Return the [x, y] coordinate for the center point of the cell that contains the specified text.  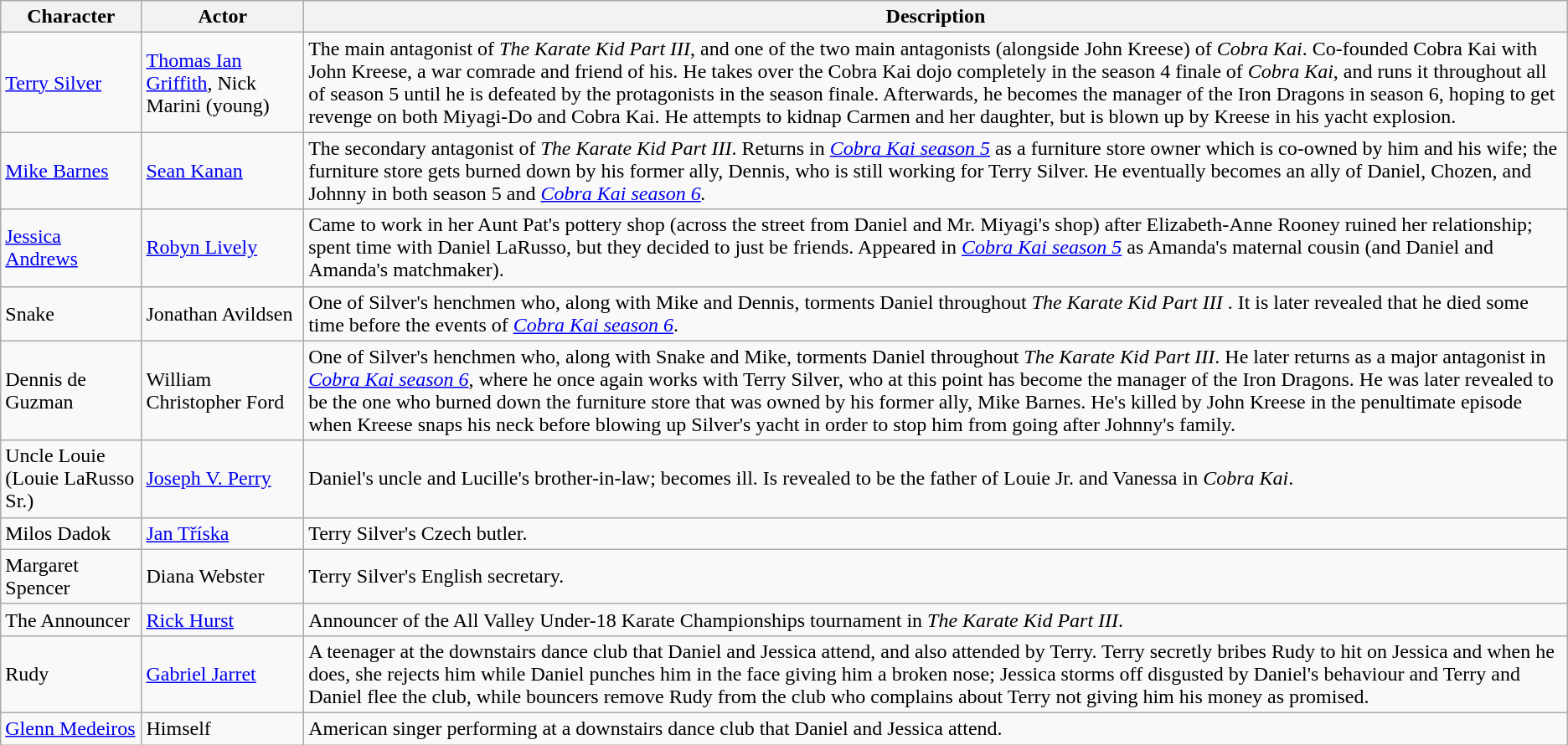
Terry Silver [71, 82]
Himself [223, 728]
Dennis de Guzman [71, 390]
Terry Silver's English secretary. [936, 576]
Gabriel Jarret [223, 674]
Milos Dadok [71, 533]
Description [936, 17]
Joseph V. Perry [223, 479]
Jessica Andrews [71, 248]
Jonathan Avildsen [223, 313]
Daniel's uncle and Lucille's brother-in-law; becomes ill. Is revealed to be the father of Louie Jr. and Vanessa in Cobra Kai. [936, 479]
Character [71, 17]
Mike Barnes [71, 171]
Actor [223, 17]
William Christopher Ford [223, 390]
Rick Hurst [223, 619]
Uncle Louie (Louie LaRusso Sr.) [71, 479]
Announcer of the All Valley Under-18 Karate Championships tournament in The Karate Kid Part III. [936, 619]
Robyn Lively [223, 248]
Glenn Medeiros [71, 728]
Diana Webster [223, 576]
Terry Silver's Czech butler. [936, 533]
Snake [71, 313]
Thomas Ian Griffith, Nick Marini (young) [223, 82]
Rudy [71, 674]
Margaret Spencer [71, 576]
American singer performing at a downstairs dance club that Daniel and Jessica attend. [936, 728]
Sean Kanan [223, 171]
Jan Tříska [223, 533]
The Announcer [71, 619]
